Output the (X, Y) coordinate of the center of the cell containing the given text.  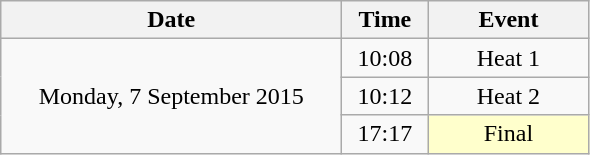
Date (172, 20)
17:17 (385, 134)
Time (385, 20)
10:08 (385, 58)
10:12 (385, 96)
Heat 2 (508, 96)
Event (508, 20)
Monday, 7 September 2015 (172, 96)
Heat 1 (508, 58)
Final (508, 134)
